Return the [x, y] coordinate for the center point of the cell that contains the specified text.  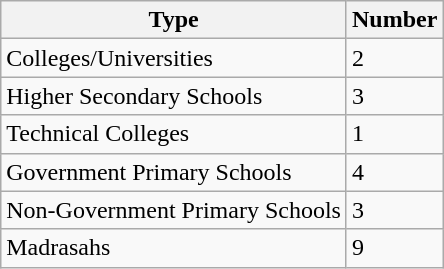
Non-Government Primary Schools [174, 210]
9 [394, 248]
Technical Colleges [174, 134]
4 [394, 172]
Madrasahs [174, 248]
2 [394, 58]
Number [394, 20]
Type [174, 20]
1 [394, 134]
Colleges/Universities [174, 58]
Government Primary Schools [174, 172]
Higher Secondary Schools [174, 96]
